Output the [X, Y] coordinate of the center of the cell containing the given text.  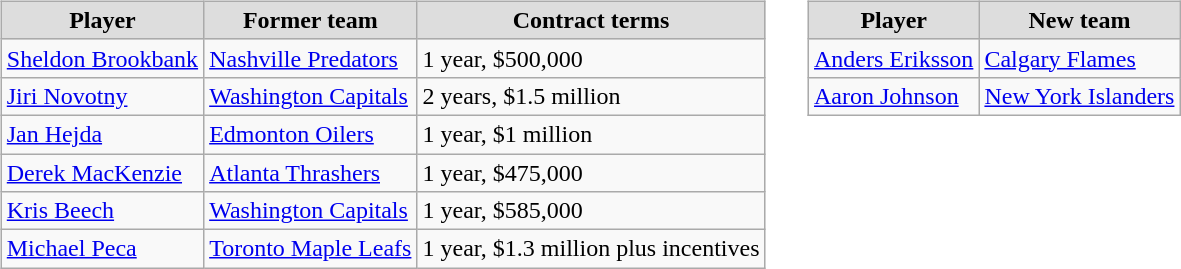
Jan Hejda [102, 134]
Anders Eriksson [894, 58]
1 year, $475,000 [591, 173]
Former team [310, 20]
Derek MacKenzie [102, 173]
1 year, $500,000 [591, 58]
Toronto Maple Leafs [310, 249]
Aaron Johnson [894, 96]
Atlanta Thrashers [310, 173]
Nashville Predators [310, 58]
1 year, $1.3 million plus incentives [591, 249]
Contract terms [591, 20]
1 year, $585,000 [591, 211]
Calgary Flames [1080, 58]
1 year, $1 million [591, 134]
New team [1080, 20]
Edmonton Oilers [310, 134]
Jiri Novotny [102, 96]
Sheldon Brookbank [102, 58]
2 years, $1.5 million [591, 96]
Kris Beech [102, 211]
New York Islanders [1080, 96]
Michael Peca [102, 249]
